Determine the (X, Y) coordinate at the center of the cell enclosing the given text.  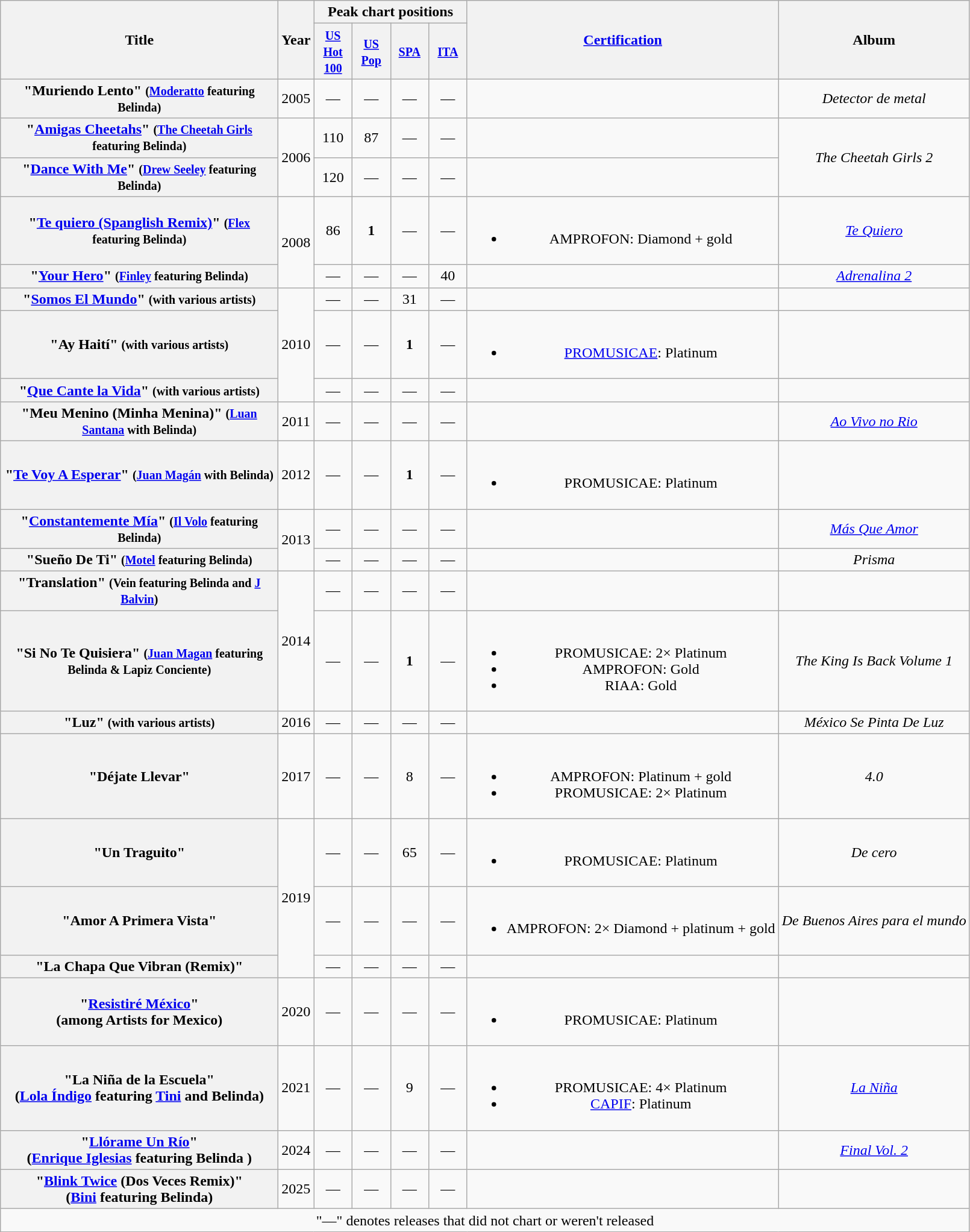
"Te Voy A Esperar" (Juan Magán with Belinda) (140, 475)
Adrenalina 2 (874, 276)
AMPROFON: Diamond + gold (623, 230)
2006 (296, 157)
"Ay Haití" (with various artists) (140, 345)
SPA (410, 51)
4.0 (874, 776)
The Cheetah Girls 2 (874, 157)
De cero (874, 852)
"Muriendo Lento" (Moderatto featuring Belinda) (140, 99)
Album (874, 40)
2012 (296, 475)
2020 (296, 1011)
"Dance With Me" (Drew Seeley featuring Belinda) (140, 177)
Detector de metal (874, 99)
ITA (448, 51)
USHot 100 (333, 51)
2010 (296, 345)
US Pop (371, 51)
PROMUSICAE: 4× PlatinumCAPIF: Platinum (623, 1088)
De Buenos Aires para el mundo (874, 921)
2017 (296, 776)
Certification (623, 40)
"—" denotes releases that did not chart or weren't released (485, 1220)
40 (448, 276)
"Resistiré México"(among Artists for Mexico) (140, 1011)
Peak chart positions (390, 12)
Prisma (874, 560)
86 (333, 230)
"Amor A Primera Vista" (140, 921)
AMPROFON: Platinum + goldPROMUSICAE: 2× Platinum (623, 776)
2021 (296, 1088)
2024 (296, 1150)
"Si No Te Quisiera" (Juan Magan featuring Belinda & Lapiz Conciente) (140, 661)
"Que Cante la Vida" (with various artists) (140, 390)
120 (333, 177)
31 (410, 299)
Year (296, 40)
2008 (296, 242)
Title (140, 40)
2016 (296, 723)
Ao Vivo no Rio (874, 421)
87 (371, 137)
AMPROFON: 2× Diamond + platinum + gold (623, 921)
"Luz" (with various artists) (140, 723)
"Your Hero" (Finley featuring Belinda) (140, 276)
"Constantemente Mía" (Il Volo featuring Belinda) (140, 528)
"Amigas Cheetahs" (The Cheetah Girls featuring Belinda) (140, 137)
110 (333, 137)
"Sueño De Ti" (Motel featuring Belinda) (140, 560)
Más Que Amor (874, 528)
2014 (296, 641)
8 (410, 776)
2025 (296, 1189)
Final Vol. 2 (874, 1150)
Te Quiero (874, 230)
La Niña (874, 1088)
México Se Pinta De Luz (874, 723)
"Blink Twice (Dos Veces Remix)"(Bini featuring Belinda) (140, 1189)
"Llórame Un Río"(Enrique Iglesias featuring Belinda ) (140, 1150)
2019 (296, 898)
PROMUSICAE: 2× PlatinumAMPROFON: GoldRIAA: Gold (623, 661)
"Déjate Llevar" (140, 776)
"La Chapa Que Vibran (Remix)" (140, 966)
"Te quiero (Spanglish Remix)" (Flex featuring Belinda) (140, 230)
2013 (296, 540)
"Somos El Mundo" (with various artists) (140, 299)
"Translation" (Vein featuring Belinda and J Balvin) (140, 591)
2011 (296, 421)
The King Is Back Volume 1 (874, 661)
9 (410, 1088)
"Un Traguito" (140, 852)
"La Niña de la Escuela"(Lola Índigo featuring Tini and Belinda) (140, 1088)
65 (410, 852)
"Meu Menino (Minha Menina)" (Luan Santana with Belinda) (140, 421)
2005 (296, 99)
